Scan for the cell matching the given text and deliver its (X, Y) coordinate at center. 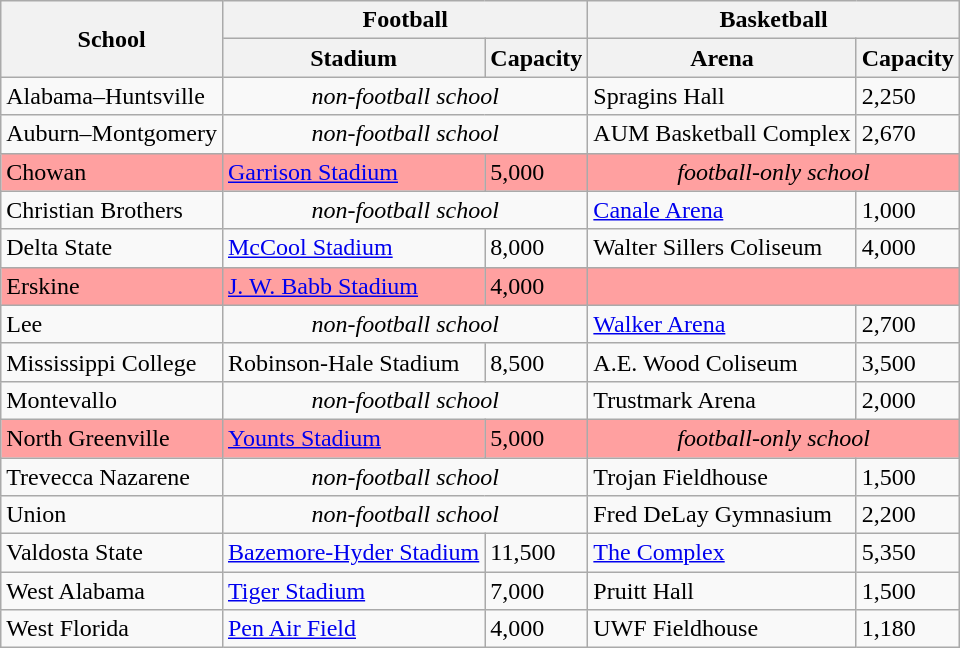
Spragins Hall (722, 96)
2,200 (908, 515)
Robinson-Hale Stadium (353, 362)
8,000 (536, 248)
Delta State (112, 248)
1,180 (908, 629)
AUM Basketball Complex (722, 134)
Union (112, 515)
Pen Air Field (353, 629)
Stadium (353, 58)
2,250 (908, 96)
Trojan Fieldhouse (722, 477)
7,000 (536, 591)
Bazemore-Hyder Stadium (353, 553)
Garrison Stadium (353, 172)
8,500 (536, 362)
J. W. Babb Stadium (353, 286)
UWF Fieldhouse (722, 629)
2,000 (908, 400)
Chowan (112, 172)
Christian Brothers (112, 210)
School (112, 39)
Montevallo (112, 400)
2,700 (908, 324)
Football (404, 20)
1,000 (908, 210)
Trevecca Nazarene (112, 477)
North Greenville (112, 438)
5,350 (908, 553)
Basketball (774, 20)
West Alabama (112, 591)
Erskine (112, 286)
Younts Stadium (353, 438)
2,670 (908, 134)
Lee (112, 324)
McCool Stadium (353, 248)
West Florida (112, 629)
Arena (722, 58)
Tiger Stadium (353, 591)
A.E. Wood Coliseum (722, 362)
Fred DeLay Gymnasium (722, 515)
11,500 (536, 553)
Canale Arena (722, 210)
The Complex (722, 553)
Walter Sillers Coliseum (722, 248)
Auburn–Montgomery (112, 134)
Alabama–Huntsville (112, 96)
Trustmark Arena (722, 400)
3,500 (908, 362)
Walker Arena (722, 324)
Mississippi College (112, 362)
Valdosta State (112, 553)
Pruitt Hall (722, 591)
